Capture the cell that displays the provided text and extract its [X, Y] central coordinate. 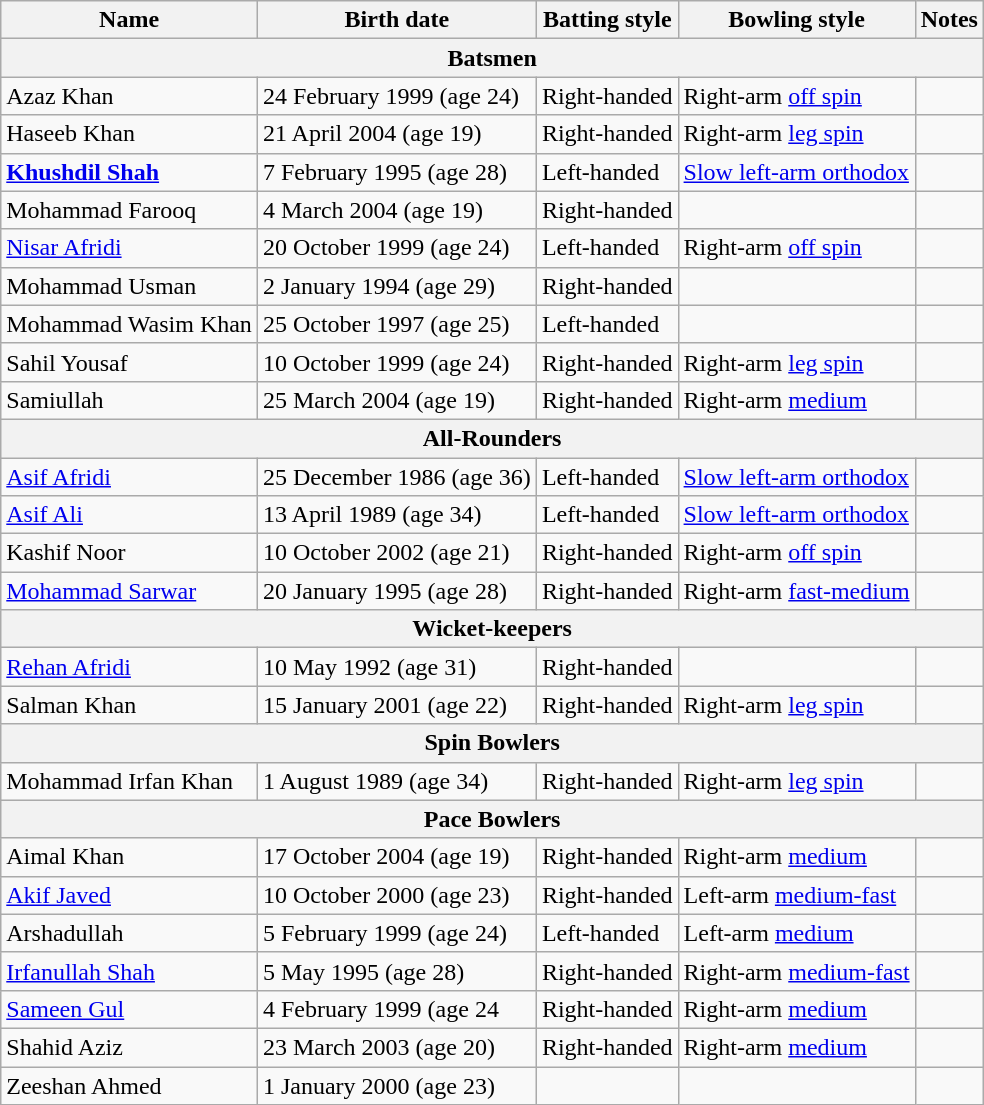
Birth date [396, 20]
Azaz Khan [130, 96]
Asif Afridi [130, 477]
Rehan Afridi [130, 667]
Arshadullah [130, 933]
Name [130, 20]
Pace Bowlers [492, 819]
21 April 2004 (age 19) [396, 134]
25 December 1986 (age 36) [396, 477]
Kashif Noor [130, 553]
25 October 1997 (age 25) [396, 324]
5 February 1999 (age 24) [396, 933]
24 February 1999 (age 24) [396, 96]
15 January 2001 (age 22) [396, 705]
Spin Bowlers [492, 743]
Batsmen [492, 58]
Khushdil Shah [130, 172]
2 January 1994 (age 29) [396, 286]
13 April 1989 (age 34) [396, 515]
Asif Ali [130, 515]
Aimal Khan [130, 857]
Irfanullah Shah [130, 971]
Batting style [607, 20]
Wicket-keepers [492, 629]
Right-arm fast-medium [796, 591]
Mohammad Sarwar [130, 591]
Shahid Aziz [130, 1047]
Mohammad Irfan Khan [130, 781]
20 January 1995 (age 28) [396, 591]
Salman Khan [130, 705]
10 October 2000 (age 23) [396, 895]
Samiullah [130, 400]
25 March 2004 (age 19) [396, 400]
Mohammad Farooq [130, 210]
5 May 1995 (age 28) [396, 971]
Right-arm medium-fast [796, 971]
10 October 2002 (age 21) [396, 553]
Mohammad Wasim Khan [130, 324]
7 February 1995 (age 28) [396, 172]
23 March 2003 (age 20) [396, 1047]
Mohammad Usman [130, 286]
Nisar Afridi [130, 248]
17 October 2004 (age 19) [396, 857]
4 March 2004 (age 19) [396, 210]
Sahil Yousaf [130, 362]
1 January 2000 (age 23) [396, 1085]
Bowling style [796, 20]
Haseeb Khan [130, 134]
10 October 1999 (age 24) [396, 362]
10 May 1992 (age 31) [396, 667]
Sameen Gul [130, 1009]
Left-arm medium [796, 933]
Zeeshan Ahmed [130, 1085]
Left-arm medium-fast [796, 895]
1 August 1989 (age 34) [396, 781]
Notes [949, 20]
All-Rounders [492, 438]
20 October 1999 (age 24) [396, 248]
4 February 1999 (age 24 [396, 1009]
Akif Javed [130, 895]
